Return the (X, Y) coordinate for the center point of the cell that contains the specified text.  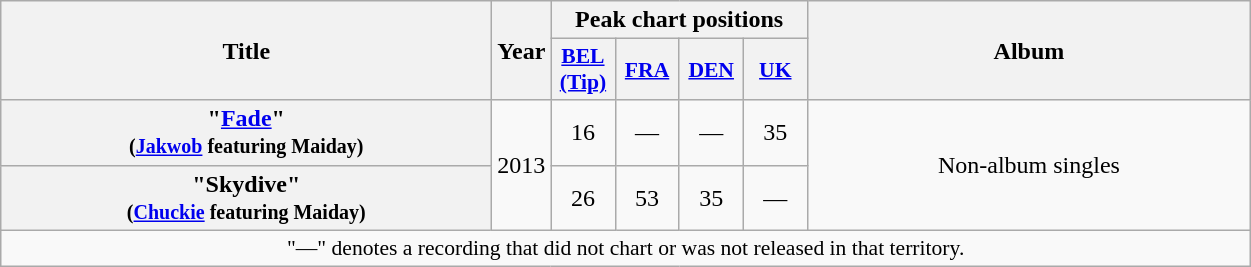
FRA (647, 70)
2013 (522, 165)
Album (1028, 50)
Non-album singles (1028, 165)
DEN (711, 70)
Title (246, 50)
"Skydive"(Chuckie featuring Maiday) (246, 198)
Year (522, 50)
Peak chart positions (679, 20)
16 (583, 132)
"—" denotes a recording that did not chart or was not released in that territory. (626, 248)
26 (583, 198)
"Fade"(Jakwob featuring Maiday) (246, 132)
BEL(Tip) (583, 70)
UK (775, 70)
53 (647, 198)
